Return (x, y) of the center of cell containing provided text 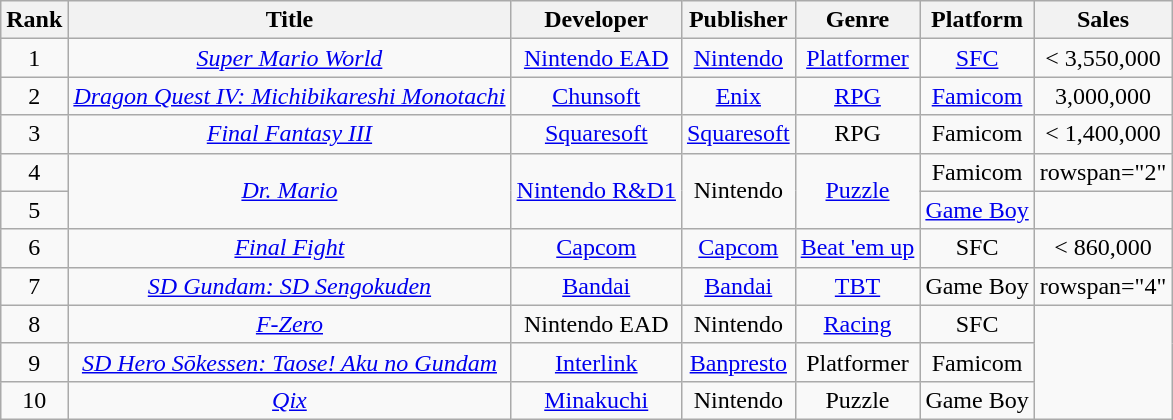
Chunsoft (596, 96)
SD Gundam: SD Sengokuden (290, 286)
Publisher (738, 20)
Dr. Mario (290, 191)
Nintendo R&D1 (596, 191)
rowspan="2" (1103, 172)
Developer (596, 20)
Sales (1103, 20)
Platform (977, 20)
Genre (858, 20)
Dragon Quest IV: Michibikareshi Monotachi (290, 96)
Final Fight (290, 248)
Beat 'em up (858, 248)
1 (34, 58)
Racing (858, 324)
6 (34, 248)
SD Hero Sōkessen: Taose! Aku no Gundam (290, 362)
Qix (290, 400)
F-Zero (290, 324)
3,000,000 (1103, 96)
4 (34, 172)
3 (34, 134)
Minakuchi (596, 400)
Banpresto (738, 362)
5 (34, 210)
Title (290, 20)
Interlink (596, 362)
TBT (858, 286)
8 (34, 324)
< 1,400,000 (1103, 134)
< 3,550,000 (1103, 58)
Rank (34, 20)
rowspan="4" (1103, 286)
9 (34, 362)
Enix (738, 96)
< 860,000 (1103, 248)
2 (34, 96)
10 (34, 400)
Final Fantasy III (290, 134)
7 (34, 286)
Super Mario World (290, 58)
